Find where the given text appears and provide that cell's center as [X, Y] coordinate. 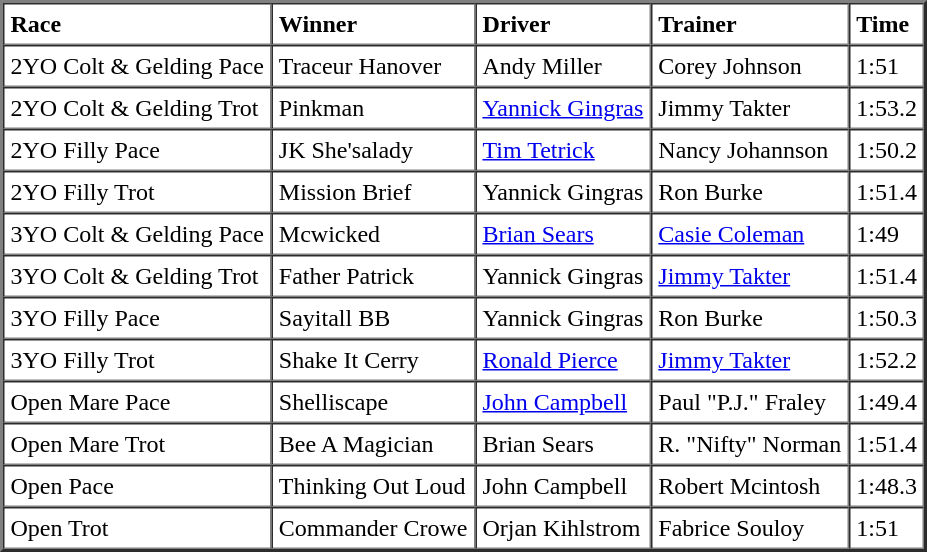
Andy Miller [563, 66]
Ronald Pierce [563, 360]
1:49.4 [887, 402]
Trainer [750, 24]
2YO Filly Pace [137, 150]
Casie Coleman [750, 234]
Bee A Magician [373, 444]
Driver [563, 24]
Commander Crowe [373, 528]
Open Trot [137, 528]
2YO Filly Trot [137, 192]
Mission Brief [373, 192]
Race [137, 24]
3YO Colt & Gelding Pace [137, 234]
Paul "P.J." Fraley [750, 402]
Shake It Cerry [373, 360]
1:50.2 [887, 150]
Nancy Johannson [750, 150]
Shelliscape [373, 402]
3YO Filly Trot [137, 360]
1:53.2 [887, 108]
2YO Colt & Gelding Pace [137, 66]
Corey Johnson [750, 66]
Pinkman [373, 108]
1:50.3 [887, 318]
1:48.3 [887, 486]
Fabrice Souloy [750, 528]
Winner [373, 24]
2YO Colt & Gelding Trot [137, 108]
Open Mare Pace [137, 402]
3YO Filly Pace [137, 318]
Thinking Out Loud [373, 486]
Open Mare Trot [137, 444]
Sayitall BB [373, 318]
Robert Mcintosh [750, 486]
JK She'salady [373, 150]
Orjan Kihlstrom [563, 528]
1:49 [887, 234]
1:52.2 [887, 360]
R. "Nifty" Norman [750, 444]
Mcwicked [373, 234]
Tim Tetrick [563, 150]
Open Pace [137, 486]
Traceur Hanover [373, 66]
3YO Colt & Gelding Trot [137, 276]
Father Patrick [373, 276]
Time [887, 24]
